Provide the (x, y) coordinate of the cell's center where the given text is located.  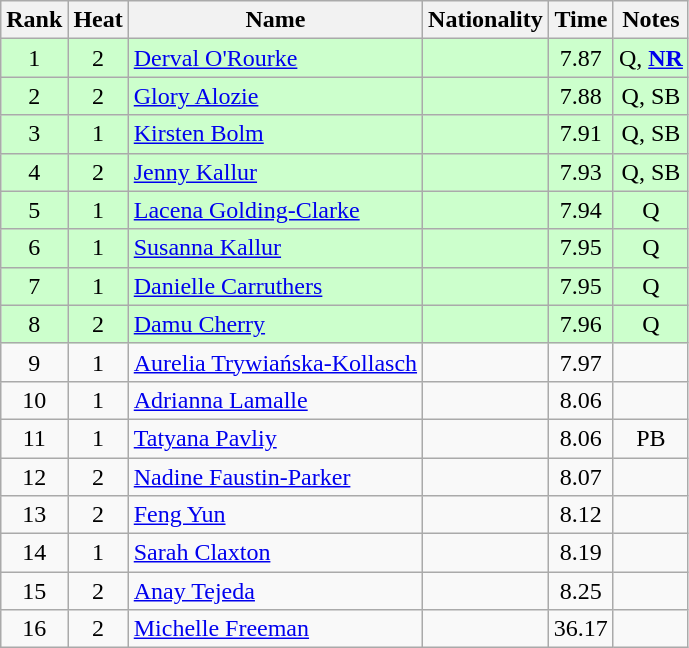
8 (34, 324)
Aurelia Trywiańska-Kollasch (275, 362)
16 (34, 629)
7 (34, 286)
Feng Yun (275, 515)
7.91 (580, 134)
Time (580, 20)
Damu Cherry (275, 324)
Rank (34, 20)
Derval O'Rourke (275, 58)
4 (34, 172)
Anay Tejeda (275, 591)
Kirsten Bolm (275, 134)
7.94 (580, 210)
14 (34, 553)
Susanna Kallur (275, 248)
5 (34, 210)
Notes (650, 20)
15 (34, 591)
8.19 (580, 553)
6 (34, 248)
7.97 (580, 362)
11 (34, 438)
8.07 (580, 477)
10 (34, 400)
Lacena Golding-Clarke (275, 210)
36.17 (580, 629)
7.87 (580, 58)
Glory Alozie (275, 96)
8.12 (580, 515)
Nationality (486, 20)
8.25 (580, 591)
Q, NR (650, 58)
9 (34, 362)
Jenny Kallur (275, 172)
Adrianna Lamalle (275, 400)
Danielle Carruthers (275, 286)
Nadine Faustin-Parker (275, 477)
7.88 (580, 96)
Heat (98, 20)
Sarah Claxton (275, 553)
7.93 (580, 172)
Tatyana Pavliy (275, 438)
7.96 (580, 324)
13 (34, 515)
12 (34, 477)
PB (650, 438)
3 (34, 134)
Michelle Freeman (275, 629)
Name (275, 20)
